Pinpoint the cell where the given text exists, returning its (x, y) midpoint coordinate. 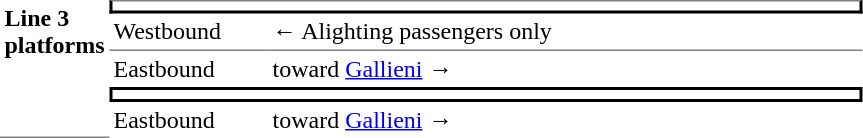
Westbound (188, 33)
← Alighting passengers only (565, 33)
Line 3 platforms (54, 69)
